Return (X, Y) of the center of cell containing provided text 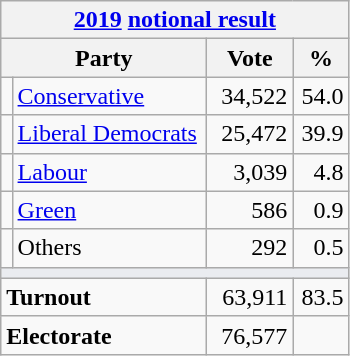
76,577 (250, 335)
Green (110, 210)
25,472 (250, 134)
39.9 (321, 134)
63,911 (250, 297)
Turnout (104, 297)
54.0 (321, 96)
Electorate (104, 335)
% (321, 58)
Labour (110, 172)
Party (104, 58)
34,522 (250, 96)
0.9 (321, 210)
83.5 (321, 297)
3,039 (250, 172)
Others (110, 248)
292 (250, 248)
0.5 (321, 248)
Conservative (110, 96)
Vote (250, 58)
4.8 (321, 172)
586 (250, 210)
2019 notional result (175, 20)
Liberal Democrats (110, 134)
